Identify which cell holds the provided text, then report its [X, Y] central coordinate. 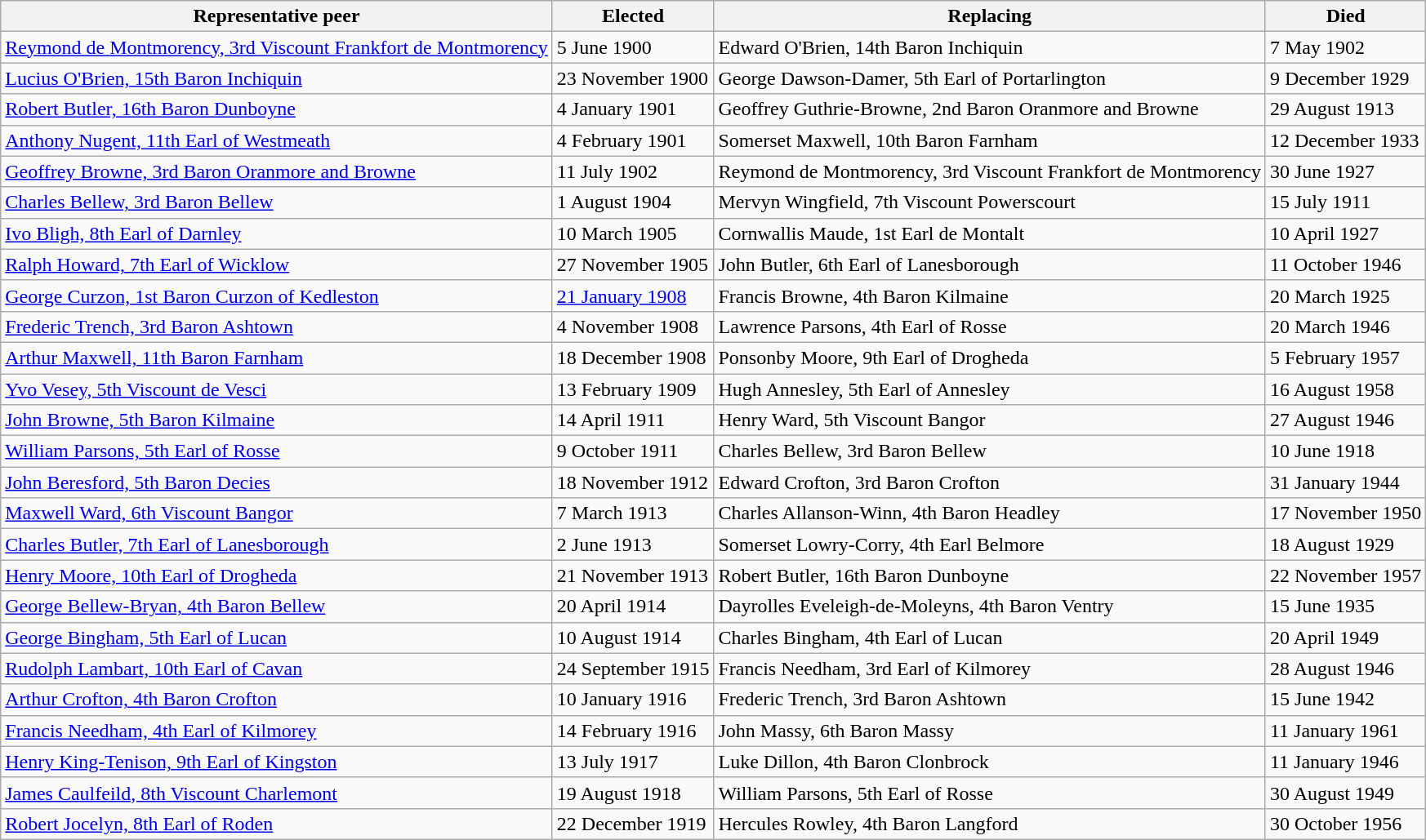
John Browne, 5th Baron Kilmaine [277, 420]
11 January 1961 [1345, 731]
22 November 1957 [1345, 576]
10 June 1918 [1345, 451]
Robert Jocelyn, 8th Earl of Roden [277, 824]
Charles Bingham, 4th Earl of Lucan [990, 638]
15 June 1942 [1345, 700]
20 April 1949 [1345, 638]
30 June 1927 [1345, 171]
Charles Butler, 7th Earl of Lanesborough [277, 544]
31 January 1944 [1345, 482]
12 December 1933 [1345, 140]
John Beresford, 5th Baron Decies [277, 482]
13 February 1909 [633, 389]
7 May 1902 [1345, 47]
15 July 1911 [1345, 202]
20 April 1914 [633, 607]
Somerset Lowry-Corry, 4th Earl Belmore [990, 544]
Geoffrey Browne, 3rd Baron Oranmore and Browne [277, 171]
Dayrolles Eveleigh-de-Moleyns, 4th Baron Ventry [990, 607]
Died [1345, 16]
Arthur Crofton, 4th Baron Crofton [277, 700]
Francis Browne, 4th Baron Kilmaine [990, 296]
30 August 1949 [1345, 793]
Anthony Nugent, 11th Earl of Westmeath [277, 140]
James Caulfeild, 8th Viscount Charlemont [277, 793]
10 April 1927 [1345, 233]
Henry Moore, 10th Earl of Drogheda [277, 576]
Hugh Annesley, 5th Earl of Annesley [990, 389]
11 January 1946 [1345, 762]
10 March 1905 [633, 233]
Yvo Vesey, 5th Viscount de Vesci [277, 389]
Edward Crofton, 3rd Baron Crofton [990, 482]
7 March 1913 [633, 513]
John Butler, 6th Earl of Lanesborough [990, 264]
23 November 1900 [633, 78]
Rudolph Lambart, 10th Earl of Cavan [277, 669]
Mervyn Wingfield, 7th Viscount Powerscourt [990, 202]
27 August 1946 [1345, 420]
Edward O'Brien, 14th Baron Inchiquin [990, 47]
Maxwell Ward, 6th Viscount Bangor [277, 513]
George Bingham, 5th Earl of Lucan [277, 638]
Francis Needham, 4th Earl of Kilmorey [277, 731]
Ralph Howard, 7th Earl of Wicklow [277, 264]
Ivo Bligh, 8th Earl of Darnley [277, 233]
21 November 1913 [633, 576]
Elected [633, 16]
John Massy, 6th Baron Massy [990, 731]
27 November 1905 [633, 264]
19 August 1918 [633, 793]
14 February 1916 [633, 731]
Charles Allanson-Winn, 4th Baron Headley [990, 513]
5 June 1900 [633, 47]
10 January 1916 [633, 700]
George Bellew-Bryan, 4th Baron Bellew [277, 607]
17 November 1950 [1345, 513]
Henry Ward, 5th Viscount Bangor [990, 420]
Lawrence Parsons, 4th Earl of Rosse [990, 327]
9 December 1929 [1345, 78]
4 November 1908 [633, 327]
16 August 1958 [1345, 389]
15 June 1935 [1345, 607]
9 October 1911 [633, 451]
Arthur Maxwell, 11th Baron Farnham [277, 358]
13 July 1917 [633, 762]
18 August 1929 [1345, 544]
14 April 1911 [633, 420]
Lucius O'Brien, 15th Baron Inchiquin [277, 78]
21 January 1908 [633, 296]
20 March 1925 [1345, 296]
18 December 1908 [633, 358]
4 February 1901 [633, 140]
29 August 1913 [1345, 109]
18 November 1912 [633, 482]
22 December 1919 [633, 824]
Hercules Rowley, 4th Baron Langford [990, 824]
4 January 1901 [633, 109]
1 August 1904 [633, 202]
10 August 1914 [633, 638]
24 September 1915 [633, 669]
5 February 1957 [1345, 358]
George Curzon, 1st Baron Curzon of Kedleston [277, 296]
Cornwallis Maude, 1st Earl de Montalt [990, 233]
11 July 1902 [633, 171]
Geoffrey Guthrie-Browne, 2nd Baron Oranmore and Browne [990, 109]
Francis Needham, 3rd Earl of Kilmorey [990, 669]
11 October 1946 [1345, 264]
20 March 1946 [1345, 327]
28 August 1946 [1345, 669]
Ponsonby Moore, 9th Earl of Drogheda [990, 358]
Luke Dillon, 4th Baron Clonbrock [990, 762]
Somerset Maxwell, 10th Baron Farnham [990, 140]
2 June 1913 [633, 544]
Replacing [990, 16]
Henry King-Tenison, 9th Earl of Kingston [277, 762]
Representative peer [277, 16]
George Dawson-Damer, 5th Earl of Portarlington [990, 78]
30 October 1956 [1345, 824]
